Search for the cell housing the specified text and yield its (x, y) center coordinate. 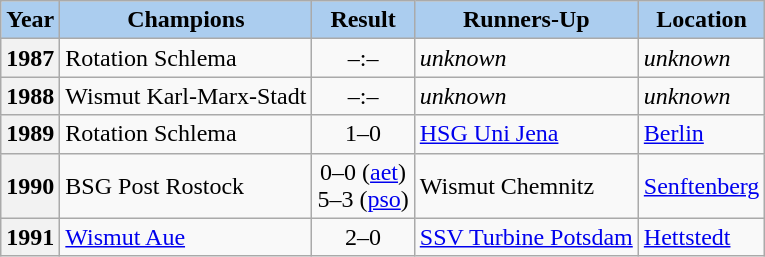
1990 (30, 186)
1991 (30, 237)
Wismut Chemnitz (526, 186)
Year (30, 20)
2–0 (363, 237)
Hettstedt (702, 237)
1–0 (363, 134)
0–0 (aet)5–3 (pso) (363, 186)
Wismut Karl-Marx-Stadt (186, 96)
Result (363, 20)
Senftenberg (702, 186)
Berlin (702, 134)
1989 (30, 134)
BSG Post Rostock (186, 186)
Wismut Aue (186, 237)
SSV Turbine Potsdam (526, 237)
Champions (186, 20)
1987 (30, 58)
Runners-Up (526, 20)
HSG Uni Jena (526, 134)
1988 (30, 96)
Location (702, 20)
